Scan for the cell matching the given text and deliver its [X, Y] coordinate at center. 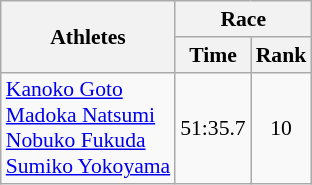
Time [212, 55]
Race [243, 19]
51:35.7 [212, 128]
Athletes [88, 36]
Kanoko GotoMadoka NatsumiNobuko FukudaSumiko Yokoyama [88, 128]
Rank [282, 55]
10 [282, 128]
